Pinpoint the cell where the given text exists, returning its [X, Y] midpoint coordinate. 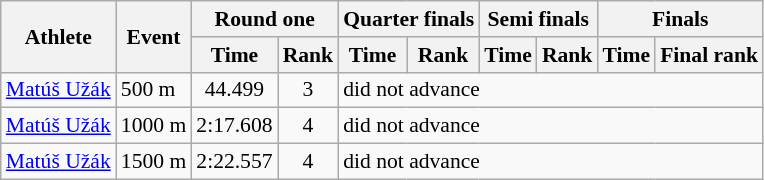
3 [308, 90]
2:17.608 [234, 126]
Semi finals [538, 19]
1000 m [154, 126]
Round one [264, 19]
2:22.557 [234, 162]
Event [154, 36]
44.499 [234, 90]
500 m [154, 90]
Finals [680, 19]
1500 m [154, 162]
Quarter finals [408, 19]
Final rank [709, 55]
Athlete [58, 36]
